Return (x, y) of the center of cell containing provided text 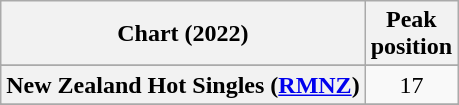
Chart (2022) (183, 34)
Peakposition (411, 34)
New Zealand Hot Singles (RMNZ) (183, 85)
17 (411, 85)
